Identify which cell holds the provided text, then report its [x, y] central coordinate. 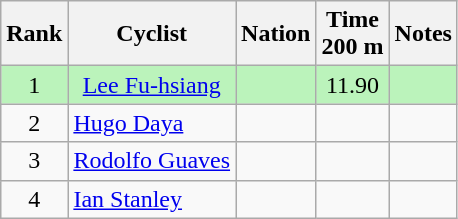
Cyclist [152, 34]
2 [34, 123]
11.90 [352, 85]
Rank [34, 34]
Lee Fu-hsiang [152, 85]
Rodolfo Guaves [152, 161]
4 [34, 199]
Nation [276, 34]
Time200 m [352, 34]
Hugo Daya [152, 123]
Ian Stanley [152, 199]
Notes [423, 34]
1 [34, 85]
3 [34, 161]
